Locate the cell with the specified text and output its [X, Y] center coordinate. 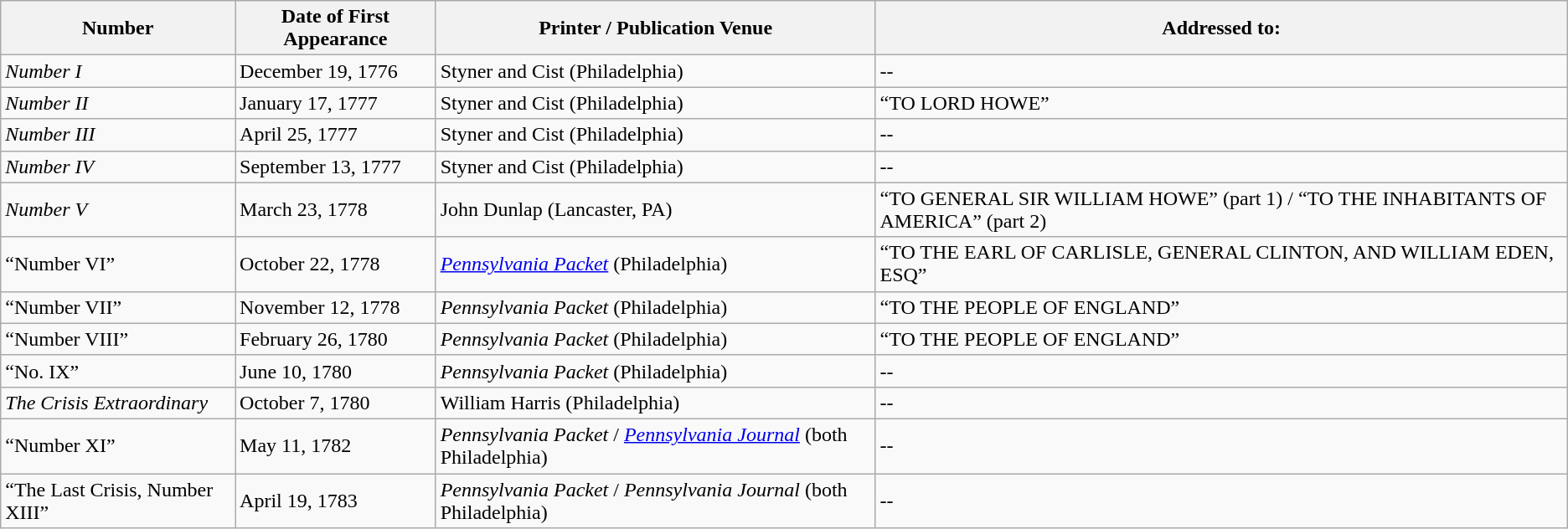
Number IV [118, 167]
“TO LORD HOWE” [1221, 103]
September 13, 1777 [336, 167]
John Dunlap (Lancaster, PA) [655, 209]
William Harris (Philadelphia) [655, 403]
“No. IX” [118, 371]
May 11, 1782 [336, 445]
April 19, 1783 [336, 501]
June 10, 1780 [336, 371]
The Crisis Extraordinary [118, 403]
Number [118, 28]
“Number VI” [118, 264]
“Number VIII” [118, 339]
“The Last Crisis, Number XIII” [118, 501]
October 22, 1778 [336, 264]
“Number XI” [118, 445]
November 12, 1778 [336, 307]
March 23, 1778 [336, 209]
Printer / Publication Venue [655, 28]
Addressed to: [1221, 28]
December 19, 1776 [336, 71]
Number III [118, 135]
October 7, 1780 [336, 403]
Date of First Appearance [336, 28]
Number II [118, 103]
“TO GENERAL SIR WILLIAM HOWE” (part 1) / “TO THE INHABITANTS OF AMERICA” (part 2) [1221, 209]
“TO THE EARL OF CARLISLE, GENERAL CLINTON, AND WILLIAM EDEN, ESQ” [1221, 264]
February 26, 1780 [336, 339]
April 25, 1777 [336, 135]
Number V [118, 209]
“Number VII” [118, 307]
January 17, 1777 [336, 103]
Number I [118, 71]
